Capture the cell that displays the provided text and extract its [X, Y] central coordinate. 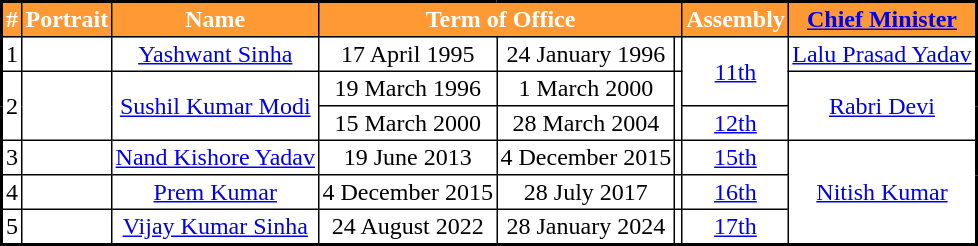
5 [12, 226]
16th [735, 192]
Chief Minister [883, 20]
Yashwant Sinha [216, 54]
Nand Kishore Yadav [216, 157]
2 [12, 106]
# [12, 20]
4 [12, 192]
12th [735, 123]
28 March 2004 [586, 123]
Rabri Devi [883, 106]
Assembly [735, 20]
17th [735, 226]
15th [735, 157]
24 January 1996 [586, 54]
Sushil Kumar Modi [216, 106]
Lalu Prasad Yadav [883, 54]
1 [12, 54]
Portrait [67, 20]
11th [735, 72]
Name [216, 20]
17 April 1995 [408, 54]
1 March 2000 [586, 88]
28 July 2017 [586, 192]
3 [12, 157]
19 June 2013 [408, 157]
Nitish Kumar [883, 192]
Vijay Kumar Sinha [216, 226]
24 August 2022 [408, 226]
Term of Office [501, 20]
Prem Kumar [216, 192]
28 January 2024 [586, 226]
15 March 2000 [408, 123]
19 March 1996 [408, 88]
